Locate the cell with the specified text and output its (x, y) center coordinate. 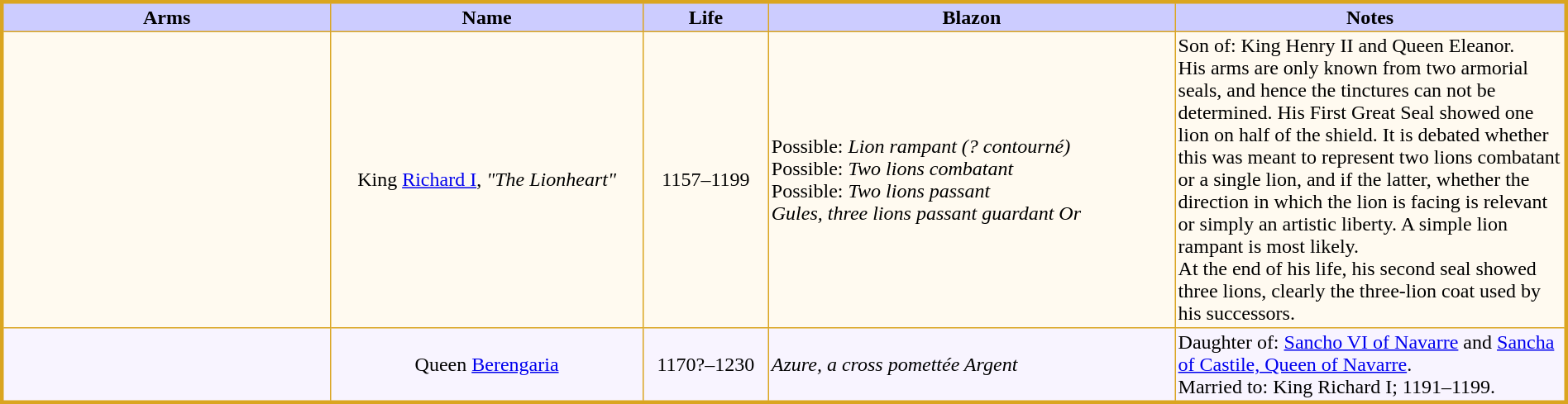
Arms (165, 17)
King Richard I, "The Lionheart" (486, 179)
Possible: Lion rampant (? contourné)Possible: Two lions combatantPossible: Two lions passantGules, three lions passant guardant Or (972, 179)
Notes (1371, 17)
1170?–1230 (706, 365)
Daughter of: Sancho VI of Navarre and Sancha of Castile, Queen of Navarre.Married to: King Richard I; 1191–1199. (1371, 365)
Name (486, 17)
Blazon (972, 17)
Life (706, 17)
Queen Berengaria (486, 365)
1157–1199 (706, 179)
Azure, a cross pomettée Argent (972, 365)
